Find where the given text appears and provide that cell's center as [X, Y] coordinate. 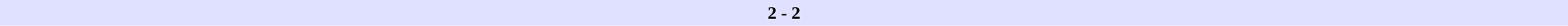
2 - 2 [784, 13]
